For the text-containing cell, return its midpoint in (x, y) coordinate format. 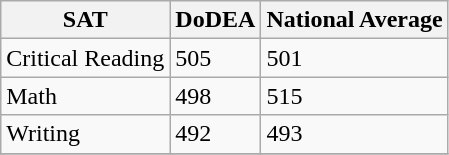
492 (216, 134)
498 (216, 96)
505 (216, 58)
DoDEA (216, 20)
SAT (86, 20)
Critical Reading (86, 58)
National Average (354, 20)
Writing (86, 134)
Math (86, 96)
501 (354, 58)
515 (354, 96)
493 (354, 134)
